Provide the [x, y] coordinate of the cell's center where the given text is located.  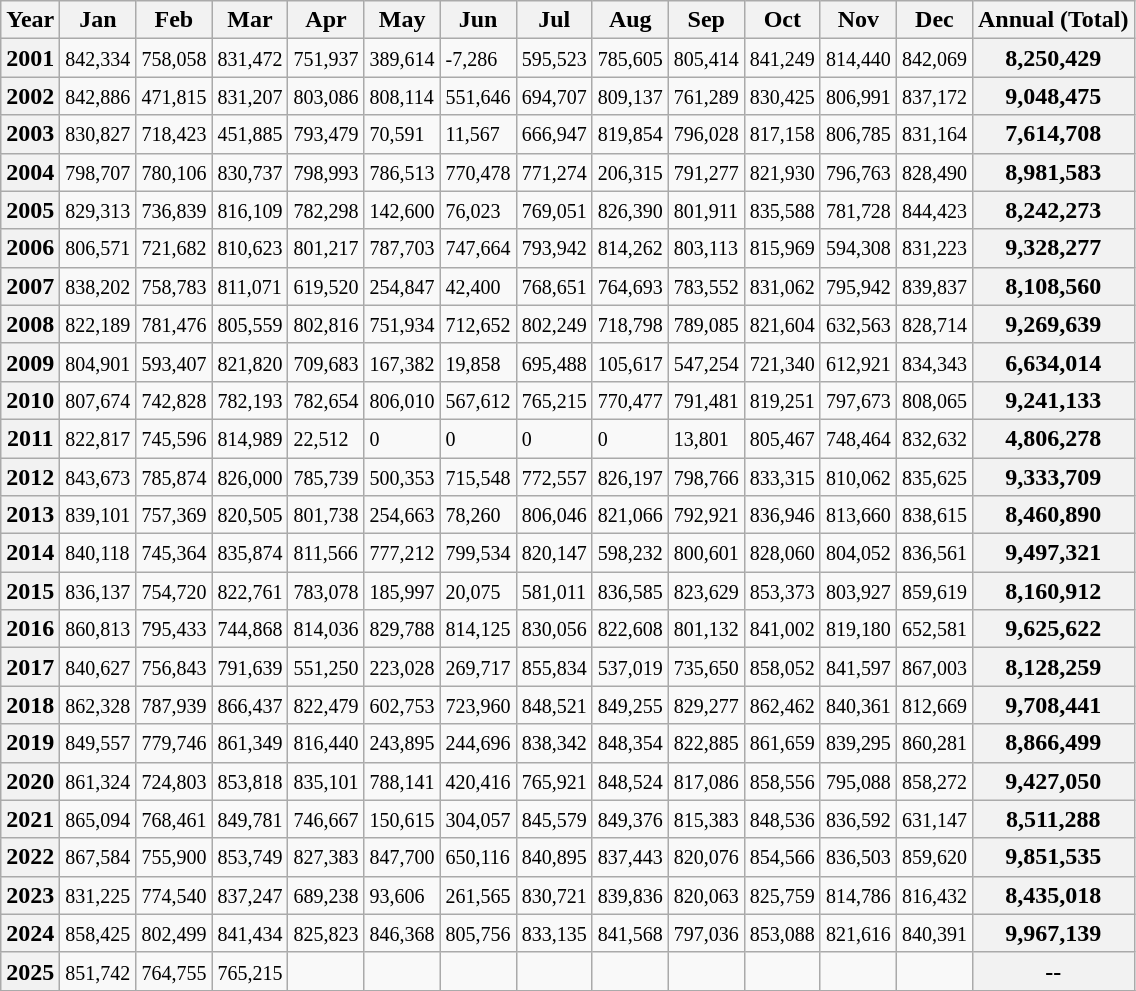
819,854 [630, 134]
854,566 [782, 857]
849,557 [98, 743]
567,612 [478, 400]
789,085 [706, 324]
849,781 [250, 819]
783,078 [326, 591]
805,414 [706, 58]
819,251 [782, 400]
801,738 [326, 515]
593,407 [174, 362]
2023 [30, 895]
748,464 [858, 438]
853,373 [782, 591]
598,232 [630, 553]
841,002 [782, 629]
796,028 [706, 134]
7,614,708 [1053, 134]
9,241,133 [1053, 400]
842,069 [934, 58]
2011 [30, 438]
826,000 [250, 477]
840,361 [858, 705]
815,969 [782, 248]
836,503 [858, 857]
765,921 [554, 781]
788,141 [402, 781]
841,597 [858, 667]
787,703 [402, 248]
862,328 [98, 705]
855,834 [554, 667]
830,056 [554, 629]
828,714 [934, 324]
612,921 [858, 362]
783,552 [706, 286]
816,432 [934, 895]
801,217 [326, 248]
845,579 [554, 819]
804,901 [98, 362]
803,086 [326, 96]
810,062 [858, 477]
76,023 [478, 210]
2025 [30, 971]
2007 [30, 286]
836,137 [98, 591]
822,885 [706, 743]
70,591 [402, 134]
19,858 [478, 362]
849,376 [630, 819]
839,295 [858, 743]
Jun [478, 20]
859,620 [934, 857]
834,343 [934, 362]
751,934 [402, 324]
8,435,018 [1053, 895]
768,461 [174, 819]
786,513 [402, 172]
2002 [30, 96]
751,937 [326, 58]
666,947 [554, 134]
829,277 [706, 705]
769,051 [554, 210]
800,601 [706, 553]
833,315 [782, 477]
780,106 [174, 172]
828,490 [934, 172]
835,588 [782, 210]
814,440 [858, 58]
867,003 [934, 667]
821,616 [858, 933]
804,052 [858, 553]
828,060 [782, 553]
798,993 [326, 172]
815,383 [706, 819]
2017 [30, 667]
820,147 [554, 553]
9,427,050 [1053, 781]
837,172 [934, 96]
254,663 [402, 515]
May [402, 20]
851,742 [98, 971]
837,443 [630, 857]
254,847 [402, 286]
842,334 [98, 58]
Feb [174, 20]
-- [1053, 971]
826,197 [630, 477]
832,632 [934, 438]
755,900 [174, 857]
793,479 [326, 134]
8,242,273 [1053, 210]
835,874 [250, 553]
689,238 [326, 895]
812,669 [934, 705]
551,646 [478, 96]
835,101 [326, 781]
805,467 [782, 438]
796,763 [858, 172]
9,625,622 [1053, 629]
861,659 [782, 743]
831,472 [250, 58]
839,837 [934, 286]
785,739 [326, 477]
Dec [934, 20]
785,605 [630, 58]
833,135 [554, 933]
840,895 [554, 857]
779,746 [174, 743]
718,798 [630, 324]
837,247 [250, 895]
770,477 [630, 400]
2006 [30, 248]
742,828 [174, 400]
797,673 [858, 400]
836,592 [858, 819]
78,260 [478, 515]
782,654 [326, 400]
817,086 [706, 781]
819,180 [858, 629]
817,158 [782, 134]
801,132 [706, 629]
269,717 [478, 667]
823,629 [706, 591]
768,651 [554, 286]
861,324 [98, 781]
471,815 [174, 96]
860,813 [98, 629]
2009 [30, 362]
Mar [250, 20]
803,113 [706, 248]
853,088 [782, 933]
757,369 [174, 515]
771,274 [554, 172]
862,462 [782, 705]
2004 [30, 172]
758,783 [174, 286]
6,634,014 [1053, 362]
2003 [30, 134]
820,505 [250, 515]
721,682 [174, 248]
831,223 [934, 248]
185,997 [402, 591]
835,625 [934, 477]
836,585 [630, 591]
709,683 [326, 362]
547,254 [706, 362]
816,109 [250, 210]
842,886 [98, 96]
2015 [30, 591]
619,520 [326, 286]
838,202 [98, 286]
712,652 [478, 324]
805,756 [478, 933]
806,046 [554, 515]
814,989 [250, 438]
831,164 [934, 134]
304,057 [478, 819]
814,125 [478, 629]
865,094 [98, 819]
4,806,278 [1053, 438]
814,786 [858, 895]
841,568 [630, 933]
858,425 [98, 933]
791,277 [706, 172]
9,269,639 [1053, 324]
801,911 [706, 210]
798,707 [98, 172]
785,874 [174, 477]
8,250,429 [1053, 58]
847,700 [402, 857]
807,674 [98, 400]
602,753 [402, 705]
853,749 [250, 857]
9,048,475 [1053, 96]
820,076 [706, 857]
777,212 [402, 553]
774,540 [174, 895]
770,478 [478, 172]
814,036 [326, 629]
829,313 [98, 210]
813,660 [858, 515]
9,708,441 [1053, 705]
858,052 [782, 667]
8,511,288 [1053, 819]
839,836 [630, 895]
9,328,277 [1053, 248]
825,823 [326, 933]
830,425 [782, 96]
8,460,890 [1053, 515]
848,536 [782, 819]
Jul [554, 20]
805,559 [250, 324]
782,193 [250, 400]
2005 [30, 210]
Jan [98, 20]
844,423 [934, 210]
840,118 [98, 553]
695,488 [554, 362]
42,400 [478, 286]
105,617 [630, 362]
2014 [30, 553]
806,991 [858, 96]
2024 [30, 933]
816,440 [326, 743]
22,512 [326, 438]
840,391 [934, 933]
2016 [30, 629]
806,010 [402, 400]
724,803 [174, 781]
745,596 [174, 438]
821,820 [250, 362]
2013 [30, 515]
652,581 [934, 629]
822,817 [98, 438]
150,615 [402, 819]
810,623 [250, 248]
861,349 [250, 743]
841,249 [782, 58]
866,437 [250, 705]
840,627 [98, 667]
581,011 [554, 591]
848,521 [554, 705]
594,308 [858, 248]
858,272 [934, 781]
420,416 [478, 781]
827,383 [326, 857]
244,696 [478, 743]
811,071 [250, 286]
787,939 [174, 705]
858,556 [782, 781]
2020 [30, 781]
-7,286 [478, 58]
867,584 [98, 857]
793,942 [554, 248]
791,481 [706, 400]
721,340 [782, 362]
782,298 [326, 210]
9,333,709 [1053, 477]
811,566 [326, 553]
2018 [30, 705]
736,839 [174, 210]
831,225 [98, 895]
830,827 [98, 134]
764,693 [630, 286]
814,262 [630, 248]
8,866,499 [1053, 743]
822,761 [250, 591]
791,639 [250, 667]
822,189 [98, 324]
829,788 [402, 629]
803,927 [858, 591]
825,759 [782, 895]
836,561 [934, 553]
849,255 [630, 705]
795,433 [174, 629]
826,390 [630, 210]
764,755 [174, 971]
650,116 [478, 857]
8,981,583 [1053, 172]
Year [30, 20]
2008 [30, 324]
806,785 [858, 134]
802,249 [554, 324]
9,497,321 [1053, 553]
551,250 [326, 667]
808,065 [934, 400]
859,619 [934, 591]
Annual (Total) [1053, 20]
821,930 [782, 172]
802,816 [326, 324]
797,036 [706, 933]
11,567 [478, 134]
836,946 [782, 515]
Aug [630, 20]
798,766 [706, 477]
808,114 [402, 96]
8,108,560 [1053, 286]
754,720 [174, 591]
802,499 [174, 933]
841,434 [250, 933]
746,667 [326, 819]
795,942 [858, 286]
756,843 [174, 667]
820,063 [706, 895]
745,364 [174, 553]
632,563 [858, 324]
500,353 [402, 477]
9,967,139 [1053, 933]
744,868 [250, 629]
831,062 [782, 286]
806,571 [98, 248]
822,479 [326, 705]
8,128,259 [1053, 667]
451,885 [250, 134]
781,728 [858, 210]
792,921 [706, 515]
715,548 [478, 477]
167,382 [402, 362]
142,600 [402, 210]
830,737 [250, 172]
Oct [782, 20]
93,606 [402, 895]
243,895 [402, 743]
206,315 [630, 172]
Nov [858, 20]
718,423 [174, 134]
723,960 [478, 705]
839,101 [98, 515]
831,207 [250, 96]
389,614 [402, 58]
2001 [30, 58]
2022 [30, 857]
735,650 [706, 667]
2010 [30, 400]
838,342 [554, 743]
2012 [30, 477]
537,019 [630, 667]
846,368 [402, 933]
853,818 [250, 781]
595,523 [554, 58]
848,524 [630, 781]
20,075 [478, 591]
747,664 [478, 248]
795,088 [858, 781]
860,281 [934, 743]
9,851,535 [1053, 857]
799,534 [478, 553]
694,707 [554, 96]
631,147 [934, 819]
838,615 [934, 515]
822,608 [630, 629]
761,289 [706, 96]
830,721 [554, 895]
848,354 [630, 743]
13,801 [706, 438]
Apr [326, 20]
2021 [30, 819]
2019 [30, 743]
261,565 [478, 895]
Sep [706, 20]
821,066 [630, 515]
8,160,912 [1053, 591]
758,058 [174, 58]
843,673 [98, 477]
781,476 [174, 324]
809,137 [630, 96]
223,028 [402, 667]
772,557 [554, 477]
821,604 [782, 324]
